Return [x, y] of the center of cell containing provided text 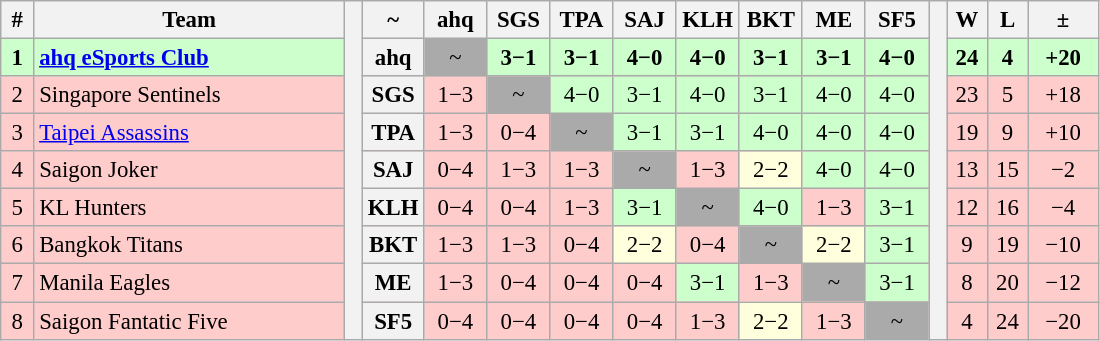
−12 [1064, 283]
⁠Singapore Sentinels [190, 95]
+18 [1064, 95]
Manila Eagles [190, 283]
# [18, 20]
2 [18, 95]
⁠KL Hunters [190, 208]
ahq eSports Club [190, 58]
Taipei Assassins [190, 133]
Saigon Joker [190, 170]
16 [1008, 208]
Team [190, 20]
⁠Bangkok Titans [190, 245]
15 [1008, 170]
6 [18, 245]
W [968, 20]
1 [18, 58]
+10 [1064, 133]
+20 [1064, 58]
L [1008, 20]
−10 [1064, 245]
20 [1008, 283]
7 [18, 283]
13 [968, 170]
3 [18, 133]
−2 [1064, 170]
−4 [1064, 208]
Saigon Fantatic Five [190, 321]
± [1064, 20]
23 [968, 95]
−20 [1064, 321]
12 [968, 208]
